Return (X, Y) of the center of cell containing provided text 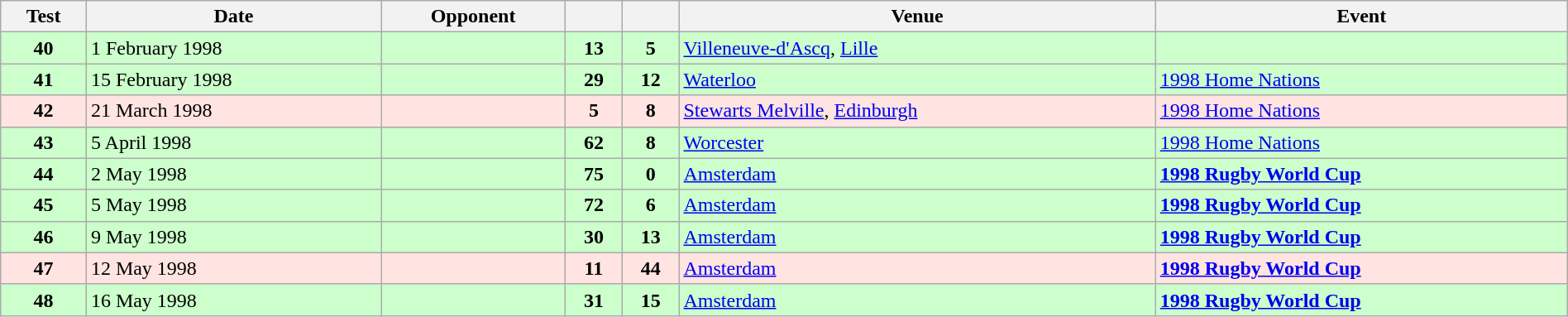
0 (650, 174)
5 April 1998 (233, 142)
Waterloo (917, 79)
Date (233, 17)
1 February 1998 (233, 48)
43 (44, 142)
Stewarts Melville, Edinburgh (917, 111)
6 (650, 205)
47 (44, 268)
31 (594, 300)
Worcester (917, 142)
48 (44, 300)
62 (594, 142)
29 (594, 79)
Opponent (473, 17)
75 (594, 174)
Event (1361, 17)
12 (650, 79)
15 (650, 300)
12 May 1998 (233, 268)
41 (44, 79)
Test (44, 17)
30 (594, 237)
5 May 1998 (233, 205)
11 (594, 268)
40 (44, 48)
21 March 1998 (233, 111)
15 February 1998 (233, 79)
46 (44, 237)
45 (44, 205)
72 (594, 205)
42 (44, 111)
Venue (917, 17)
Villeneuve-d'Ascq, Lille (917, 48)
16 May 1998 (233, 300)
2 May 1998 (233, 174)
9 May 1998 (233, 237)
